Locate the cell with the specified text and output its (x, y) center coordinate. 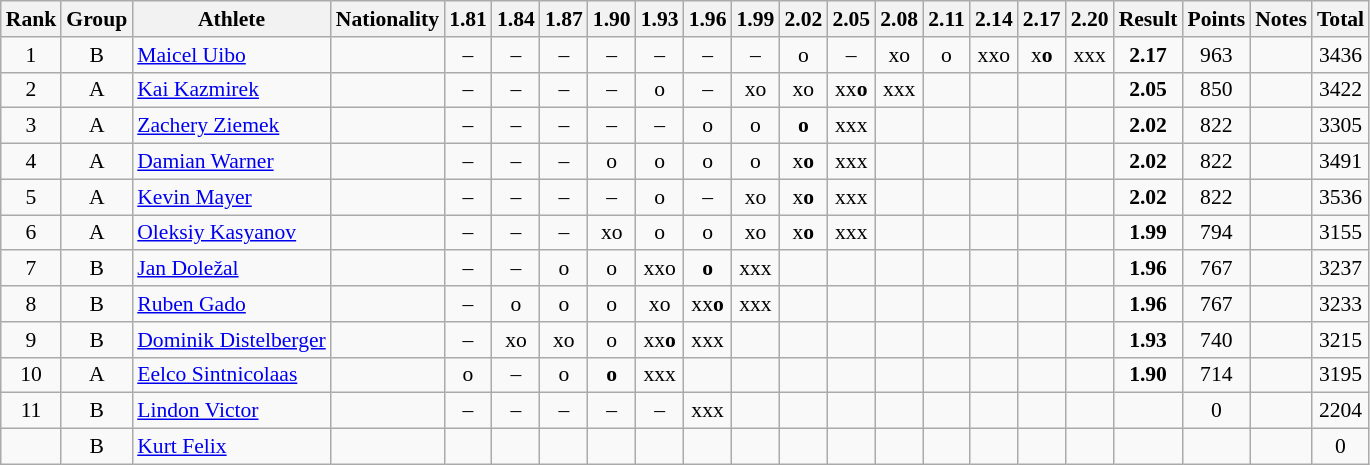
Oleksiy Kasyanov (232, 233)
5 (32, 197)
Athlete (232, 19)
3237 (1340, 269)
1.84 (516, 19)
3195 (1340, 375)
11 (32, 411)
2204 (1340, 411)
8 (32, 304)
2.11 (946, 19)
Points (1216, 19)
714 (1216, 375)
2.08 (899, 19)
794 (1216, 233)
4 (32, 162)
850 (1216, 90)
Result (1148, 19)
Group (96, 19)
Total (1340, 19)
2.14 (994, 19)
Rank (32, 19)
2.20 (1090, 19)
2 (32, 90)
10 (32, 375)
3436 (1340, 55)
Jan Doležal (232, 269)
Eelco Sintnicolaas (232, 375)
Ruben Gado (232, 304)
7 (32, 269)
1 (32, 55)
Lindon Victor (232, 411)
740 (1216, 340)
Dominik Distelberger (232, 340)
Nationality (388, 19)
3 (32, 126)
3422 (1340, 90)
3215 (1340, 340)
1.87 (564, 19)
963 (1216, 55)
Kevin Mayer (232, 197)
Kai Kazmirek (232, 90)
3536 (1340, 197)
Damian Warner (232, 162)
6 (32, 233)
9 (32, 340)
Maicel Uibo (232, 55)
3305 (1340, 126)
1.81 (468, 19)
3233 (1340, 304)
3155 (1340, 233)
3491 (1340, 162)
Kurt Felix (232, 447)
Zachery Ziemek (232, 126)
Notes (1281, 19)
